Find where the given text appears and provide that cell's center as (X, Y) coordinate. 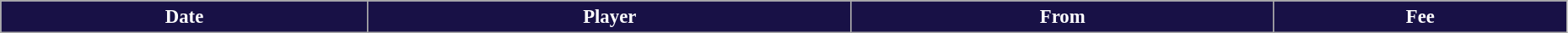
Date (185, 17)
Fee (1420, 17)
Player (609, 17)
From (1063, 17)
